Return the (X, Y) coordinate for the center point of the cell that contains the specified text.  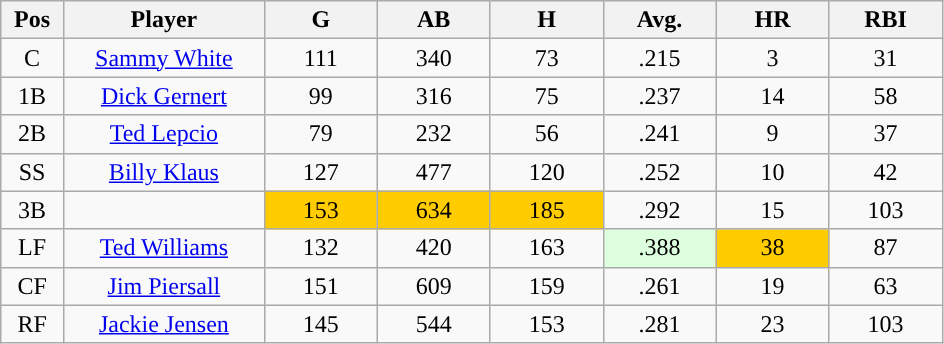
159 (546, 286)
14 (772, 96)
609 (434, 286)
31 (886, 58)
232 (434, 134)
.237 (660, 96)
Billy Klaus (164, 172)
LF (32, 248)
3 (772, 58)
127 (320, 172)
23 (772, 324)
58 (886, 96)
63 (886, 286)
RBI (886, 20)
HR (772, 20)
477 (434, 172)
151 (320, 286)
CF (32, 286)
.215 (660, 58)
99 (320, 96)
3B (32, 210)
544 (434, 324)
163 (546, 248)
19 (772, 286)
185 (546, 210)
Player (164, 20)
.241 (660, 134)
Jackie Jensen (164, 324)
73 (546, 58)
1B (32, 96)
Sammy White (164, 58)
9 (772, 134)
Ted Williams (164, 248)
H (546, 20)
.281 (660, 324)
Jim Piersall (164, 286)
120 (546, 172)
87 (886, 248)
132 (320, 248)
634 (434, 210)
Dick Gernert (164, 96)
15 (772, 210)
.261 (660, 286)
SS (32, 172)
.292 (660, 210)
RF (32, 324)
10 (772, 172)
.388 (660, 248)
38 (772, 248)
79 (320, 134)
340 (434, 58)
145 (320, 324)
56 (546, 134)
Pos (32, 20)
37 (886, 134)
G (320, 20)
42 (886, 172)
111 (320, 58)
AB (434, 20)
420 (434, 248)
Ted Lepcio (164, 134)
.252 (660, 172)
Avg. (660, 20)
2B (32, 134)
316 (434, 96)
75 (546, 96)
C (32, 58)
